Determine the [x, y] coordinate at the center of the cell enclosing the given text.  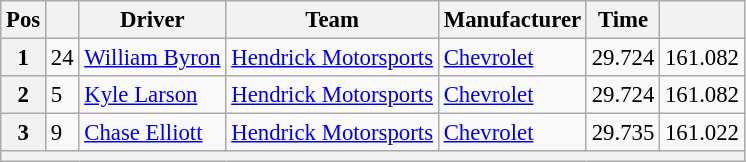
29.735 [622, 133]
5 [62, 95]
Pos [24, 20]
2 [24, 95]
Time [622, 20]
Kyle Larson [152, 95]
Chase Elliott [152, 133]
1 [24, 58]
Manufacturer [512, 20]
Team [332, 20]
3 [24, 133]
9 [62, 133]
24 [62, 58]
William Byron [152, 58]
Driver [152, 20]
161.022 [702, 133]
